From the cell containing the given text, extract its center point as [x, y] coordinate. 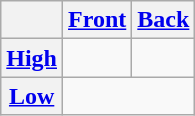
Front [98, 20]
Low [32, 96]
Back [164, 20]
High [32, 58]
